Capture the cell that displays the provided text and extract its [x, y] central coordinate. 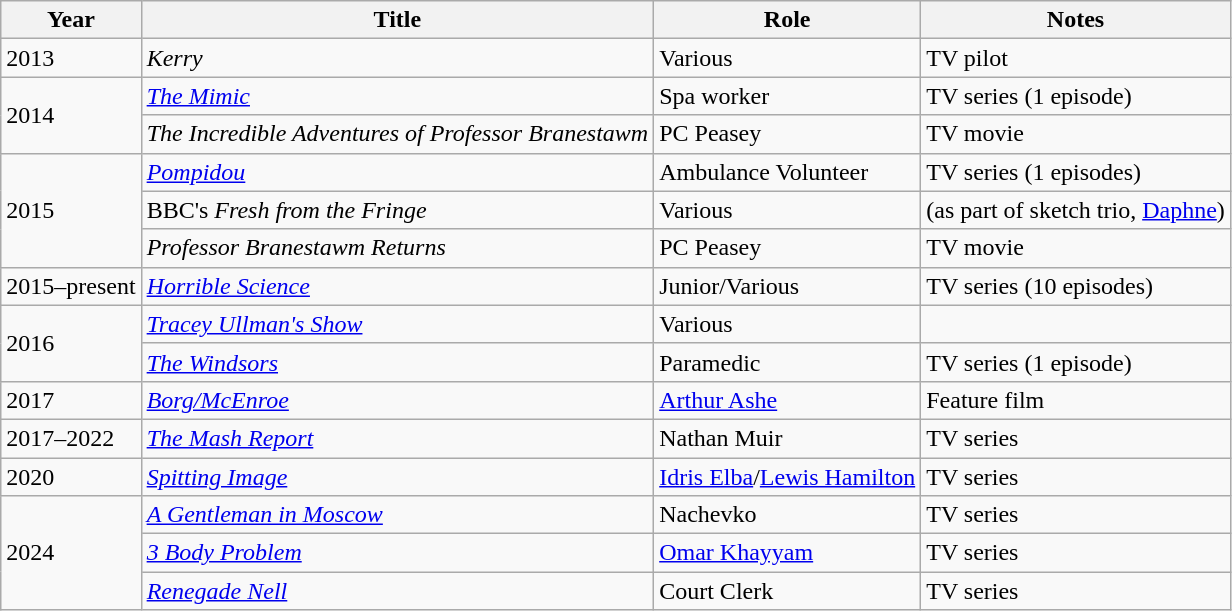
Nathan Muir [788, 438]
2015–present [71, 286]
Spa worker [788, 96]
2024 [71, 553]
The Windsors [398, 362]
Kerry [398, 58]
2017–2022 [71, 438]
A Gentleman in Moscow [398, 515]
2013 [71, 58]
Omar Khayyam [788, 553]
The Mash Report [398, 438]
Tracey Ullman's Show [398, 324]
The Incredible Adventures of Professor Branestawm [398, 134]
Ambulance Volunteer [788, 172]
2016 [71, 343]
Idris Elba/Lewis Hamilton [788, 477]
Spitting Image [398, 477]
2020 [71, 477]
Borg/McEnroe [398, 400]
Feature film [1076, 400]
3 Body Problem [398, 553]
Year [71, 20]
Role [788, 20]
The Mimic [398, 96]
2014 [71, 115]
Horrible Science [398, 286]
2015 [71, 210]
2017 [71, 400]
Title [398, 20]
Notes [1076, 20]
BBC's Fresh from the Fringe [398, 210]
Renegade Nell [398, 591]
TV pilot [1076, 58]
Arthur Ashe [788, 400]
TV series (10 episodes) [1076, 286]
Pompidou [398, 172]
Paramedic [788, 362]
Nachevko [788, 515]
Court Clerk [788, 591]
(as part of sketch trio, Daphne) [1076, 210]
Professor Branestawm Returns [398, 248]
TV series (1 episodes) [1076, 172]
Junior/Various [788, 286]
